Output the (x, y) coordinate of the center of the cell containing the given text.  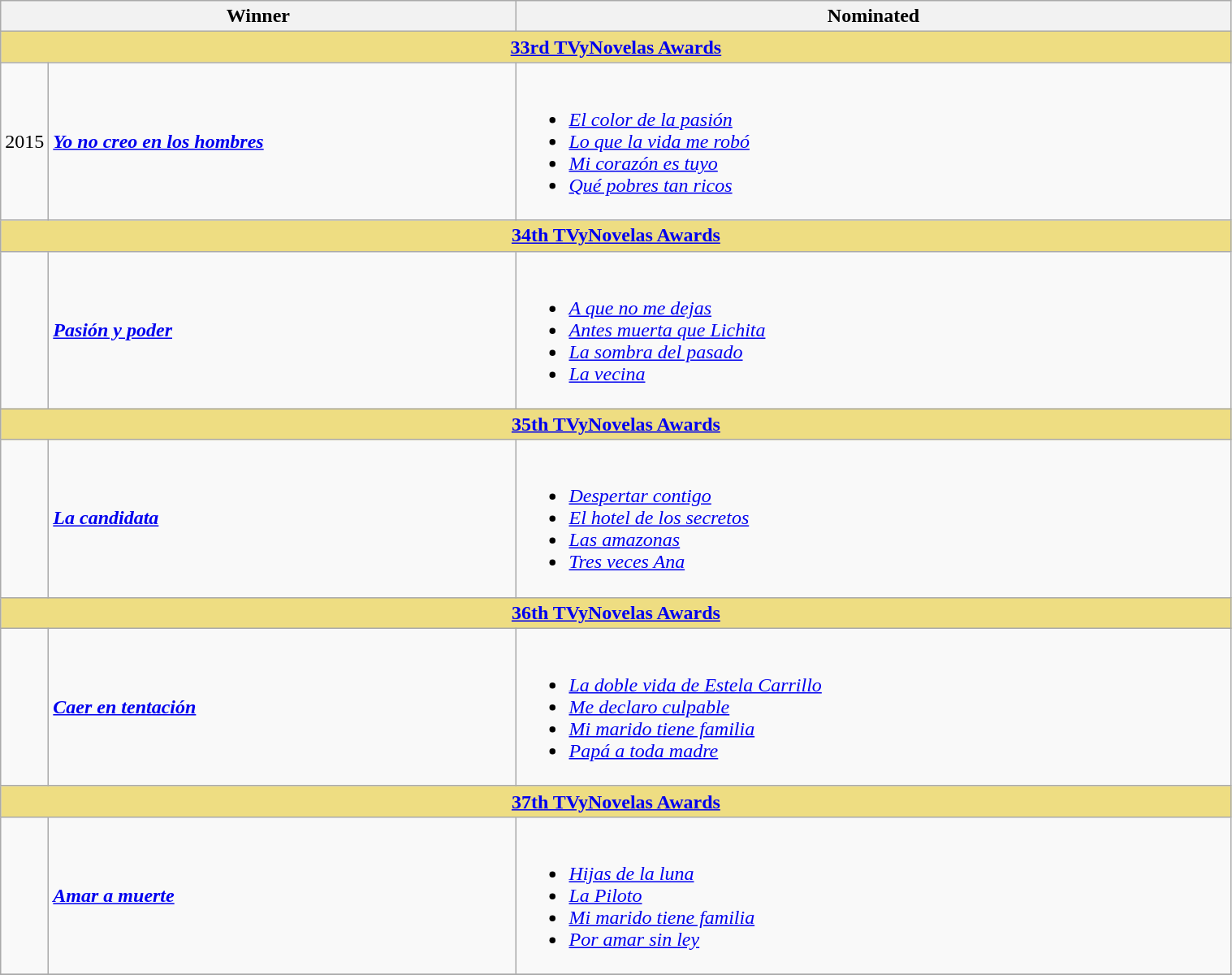
La doble vida de Estela CarrilloMe declaro culpableMi marido tiene familiaPapá a toda madre (874, 707)
Nominated (874, 16)
El color de la pasiónLo que la vida me robóMi corazón es tuyoQué pobres tan ricos (874, 141)
A que no me dejasAntes muerta que LichitaLa sombra del pasadoLa vecina (874, 330)
33rd TVyNovelas Awards (616, 47)
Caer en tentación (283, 707)
La candidata (283, 518)
Winner (258, 16)
35th TVyNovelas Awards (616, 424)
Yo no creo en los hombres (283, 141)
34th TVyNovelas Awards (616, 236)
Amar a muerte (283, 895)
Hijas de la lunaLa PilotoMi marido tiene familiaPor amar sin ley (874, 895)
2015 (24, 141)
37th TVyNovelas Awards (616, 801)
Pasión y poder (283, 330)
Despertar contigoEl hotel de los secretosLas amazonasTres veces Ana (874, 518)
36th TVyNovelas Awards (616, 613)
